For the text-containing cell, return its midpoint in (x, y) coordinate format. 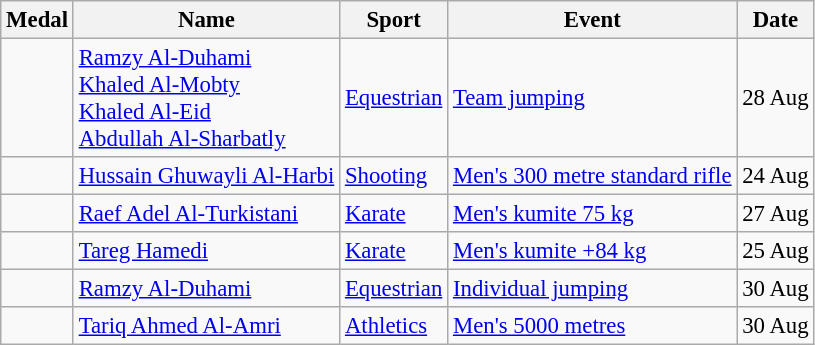
Men's kumite 75 kg (592, 214)
28 Aug (776, 98)
Date (776, 20)
Shooting (394, 176)
Ramzy Al-Duhami (206, 289)
Event (592, 20)
30 Aug (776, 289)
24 Aug (776, 176)
Men's kumite +84 kg (592, 251)
Men's 300 metre standard rifle (592, 176)
Sport (394, 20)
Ramzy Al-DuhamiKhaled Al-MobtyKhaled Al-EidAbdullah Al-Sharbatly (206, 98)
Team jumping (592, 98)
Name (206, 20)
Medal (38, 20)
Individual jumping (592, 289)
27 Aug (776, 214)
25 Aug (776, 251)
Hussain Ghuwayli Al-Harbi (206, 176)
Tareg Hamedi (206, 251)
Raef Adel Al-Turkistani (206, 214)
